Identify which cell holds the provided text, then report its [X, Y] central coordinate. 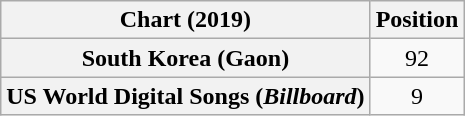
9 [417, 96]
US World Digital Songs (Billboard) [186, 96]
South Korea (Gaon) [186, 58]
Chart (2019) [186, 20]
92 [417, 58]
Position [417, 20]
